Detect which cell encompasses the target text, then output its [X, Y] center coordinate. 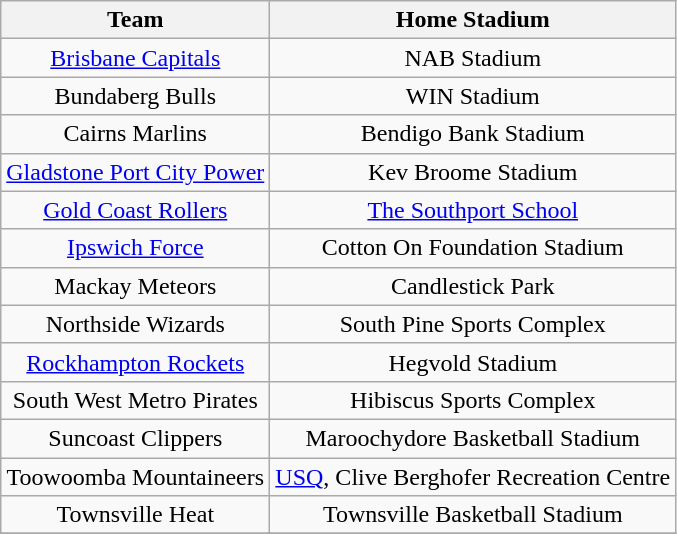
Candlestick Park [473, 286]
Cairns Marlins [136, 134]
Townsville Heat [136, 515]
The Southport School [473, 210]
Ipswich Force [136, 248]
Home Stadium [473, 20]
Townsville Basketball Stadium [473, 515]
Northside Wizards [136, 324]
Suncoast Clippers [136, 438]
Cotton On Foundation Stadium [473, 248]
Team [136, 20]
South West Metro Pirates [136, 400]
Rockhampton Rockets [136, 362]
Mackay Meteors [136, 286]
Gladstone Port City Power [136, 172]
Bendigo Bank Stadium [473, 134]
Toowoomba Mountaineers [136, 477]
Hibiscus Sports Complex [473, 400]
Hegvold Stadium [473, 362]
Kev Broome Stadium [473, 172]
Brisbane Capitals [136, 58]
WIN Stadium [473, 96]
South Pine Sports Complex [473, 324]
Maroochydore Basketball Stadium [473, 438]
Bundaberg Bulls [136, 96]
Gold Coast Rollers [136, 210]
USQ, Clive Berghofer Recreation Centre [473, 477]
NAB Stadium [473, 58]
